Determine the (x, y) coordinate at the center of the cell enclosing the given text.  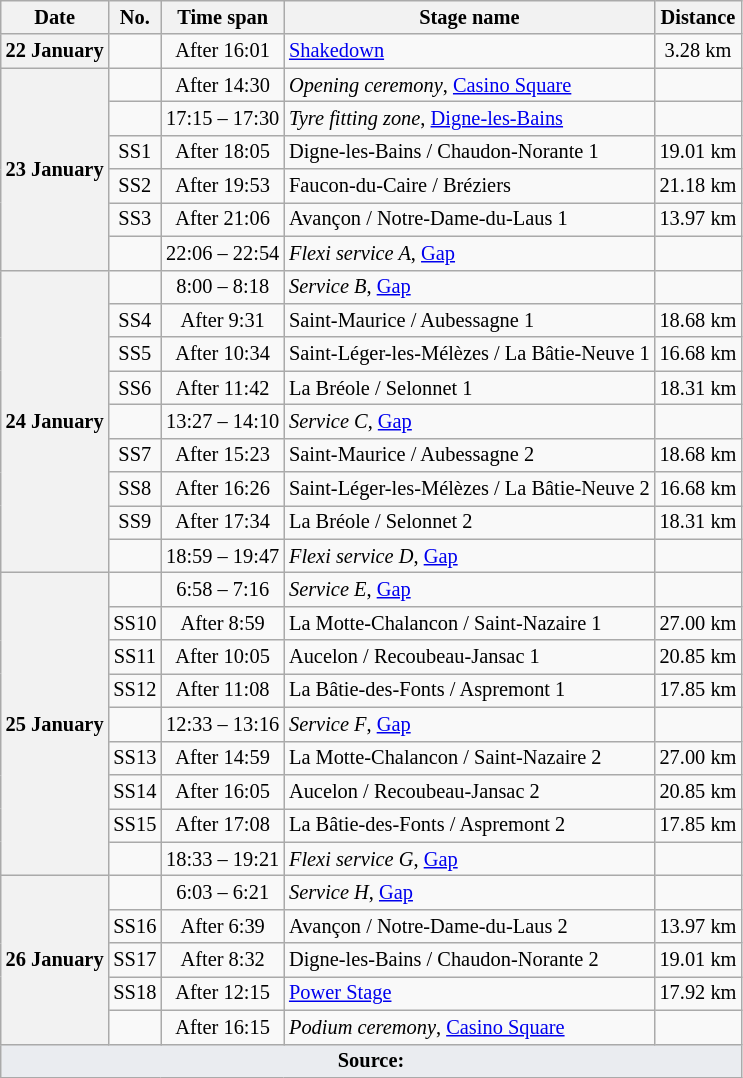
8:00 – 8:18 (222, 287)
After 14:59 (222, 758)
After 11:08 (222, 690)
After 21:06 (222, 219)
La Bréole / Selonnet 1 (469, 388)
SS11 (134, 657)
Time span (222, 17)
After 15:23 (222, 455)
After 18:05 (222, 152)
After 6:39 (222, 926)
After 8:32 (222, 960)
Avançon / Notre-Dame-du-Laus 2 (469, 926)
22:06 – 22:54 (222, 253)
After 14:30 (222, 85)
22 January (55, 51)
La Bâtie-des-Fonts / Aspremont 1 (469, 690)
Source: (372, 1061)
26 January (55, 959)
After 8:59 (222, 623)
After 11:42 (222, 388)
SS4 (134, 320)
SS10 (134, 623)
After 9:31 (222, 320)
After 17:34 (222, 522)
Tyre fitting zone, Digne-les-Bains (469, 118)
Service H, Gap (469, 892)
Power Stage (469, 993)
Saint-Léger-les-Mélèzes / La Bâtie-Neuve 1 (469, 354)
After 16:01 (222, 51)
Service F, Gap (469, 724)
25 January (55, 724)
Podium ceremony, Casino Square (469, 1027)
Saint-Maurice / Aubessagne 2 (469, 455)
6:03 – 6:21 (222, 892)
17.92 km (698, 993)
After 12:15 (222, 993)
Saint-Maurice / Aubessagne 1 (469, 320)
Service B, Gap (469, 287)
SS7 (134, 455)
23 January (55, 169)
17:15 – 17:30 (222, 118)
Avançon / Notre-Dame-du-Laus 1 (469, 219)
Digne-les-Bains / Chaudon-Norante 2 (469, 960)
18:33 – 19:21 (222, 859)
6:58 – 7:16 (222, 589)
SS16 (134, 926)
SS3 (134, 219)
Stage name (469, 17)
After 16:15 (222, 1027)
Flexi service D, Gap (469, 556)
SS18 (134, 993)
Distance (698, 17)
La Motte-Chalancon / Saint-Nazaire 1 (469, 623)
Service C, Gap (469, 421)
La Motte-Chalancon / Saint-Nazaire 2 (469, 758)
After 10:34 (222, 354)
Digne-les-Bains / Chaudon-Norante 1 (469, 152)
SS5 (134, 354)
Shakedown (469, 51)
Flexi service A, Gap (469, 253)
SS17 (134, 960)
21.18 km (698, 186)
SS9 (134, 522)
Saint-Léger-les-Mélèzes / La Bâtie-Neuve 2 (469, 489)
SS6 (134, 388)
SS12 (134, 690)
After 10:05 (222, 657)
After 17:08 (222, 825)
Service E, Gap (469, 589)
La Bâtie-des-Fonts / Aspremont 2 (469, 825)
SS13 (134, 758)
Date (55, 17)
SS8 (134, 489)
SS15 (134, 825)
Faucon-du-Caire / Bréziers (469, 186)
3.28 km (698, 51)
24 January (55, 422)
After 16:26 (222, 489)
12:33 – 13:16 (222, 724)
Aucelon / Recoubeau-Jansac 1 (469, 657)
13:27 – 14:10 (222, 421)
After 16:05 (222, 791)
Aucelon / Recoubeau-Jansac 2 (469, 791)
Opening ceremony, Casino Square (469, 85)
SS2 (134, 186)
La Bréole / Selonnet 2 (469, 522)
No. (134, 17)
After 19:53 (222, 186)
SS14 (134, 791)
SS1 (134, 152)
Flexi service G, Gap (469, 859)
18:59 – 19:47 (222, 556)
